For the text-containing cell, return its midpoint in (x, y) coordinate format. 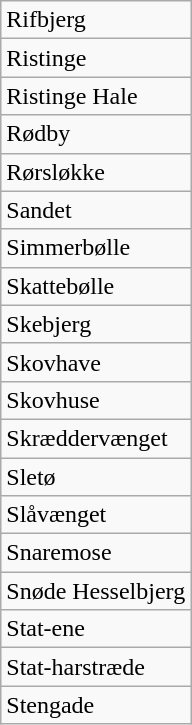
Skovhuse (96, 400)
Ristinge Hale (96, 96)
Snaremose (96, 553)
Skebjerg (96, 324)
Snøde Hesselbjerg (96, 591)
Stat-harstræde (96, 667)
Skattebølle (96, 286)
Skræddervænget (96, 438)
Sletø (96, 477)
Rifbjerg (96, 20)
Stat-ene (96, 629)
Stengade (96, 705)
Simmerbølle (96, 248)
Rørsløkke (96, 172)
Sandet (96, 210)
Slåvænget (96, 515)
Ristinge (96, 58)
Rødby (96, 134)
Skovhave (96, 362)
